Pinpoint the cell where the given text exists, returning its (X, Y) midpoint coordinate. 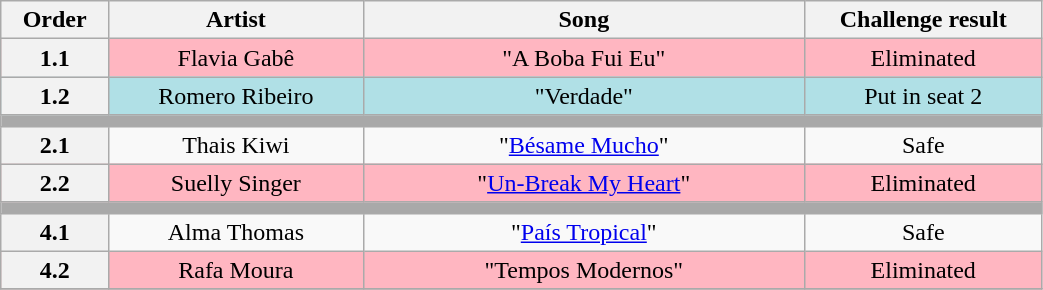
"Tempos Modernos" (584, 270)
"País Tropical" (584, 232)
Artist (236, 20)
Put in seat 2 (923, 96)
Flavia Gabê (236, 58)
"Bésame Mucho" (584, 145)
Rafa Moura (236, 270)
1.2 (55, 96)
2.2 (55, 183)
"Un-Break My Heart" (584, 183)
4.1 (55, 232)
Suelly Singer (236, 183)
4.2 (55, 270)
Order (55, 20)
Thais Kiwi (236, 145)
Song (584, 20)
"A Boba Fui Eu" (584, 58)
Romero Ribeiro (236, 96)
1.1 (55, 58)
"Verdade" (584, 96)
Alma Thomas (236, 232)
2.1 (55, 145)
Challenge result (923, 20)
